Locate the cell with the specified text and output its (X, Y) center coordinate. 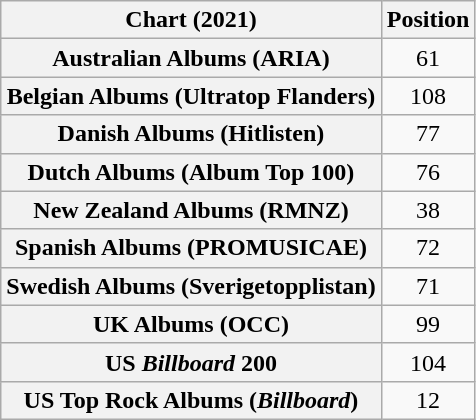
US Billboard 200 (191, 362)
108 (428, 96)
Belgian Albums (Ultratop Flanders) (191, 96)
99 (428, 324)
72 (428, 248)
US Top Rock Albums (Billboard) (191, 400)
12 (428, 400)
104 (428, 362)
76 (428, 172)
Dutch Albums (Album Top 100) (191, 172)
Australian Albums (ARIA) (191, 58)
Danish Albums (Hitlisten) (191, 134)
38 (428, 210)
77 (428, 134)
71 (428, 286)
Swedish Albums (Sverigetopplistan) (191, 286)
UK Albums (OCC) (191, 324)
Chart (2021) (191, 20)
Spanish Albums (PROMUSICAE) (191, 248)
Position (428, 20)
New Zealand Albums (RMNZ) (191, 210)
61 (428, 58)
